Search for the cell housing the specified text and yield its [x, y] center coordinate. 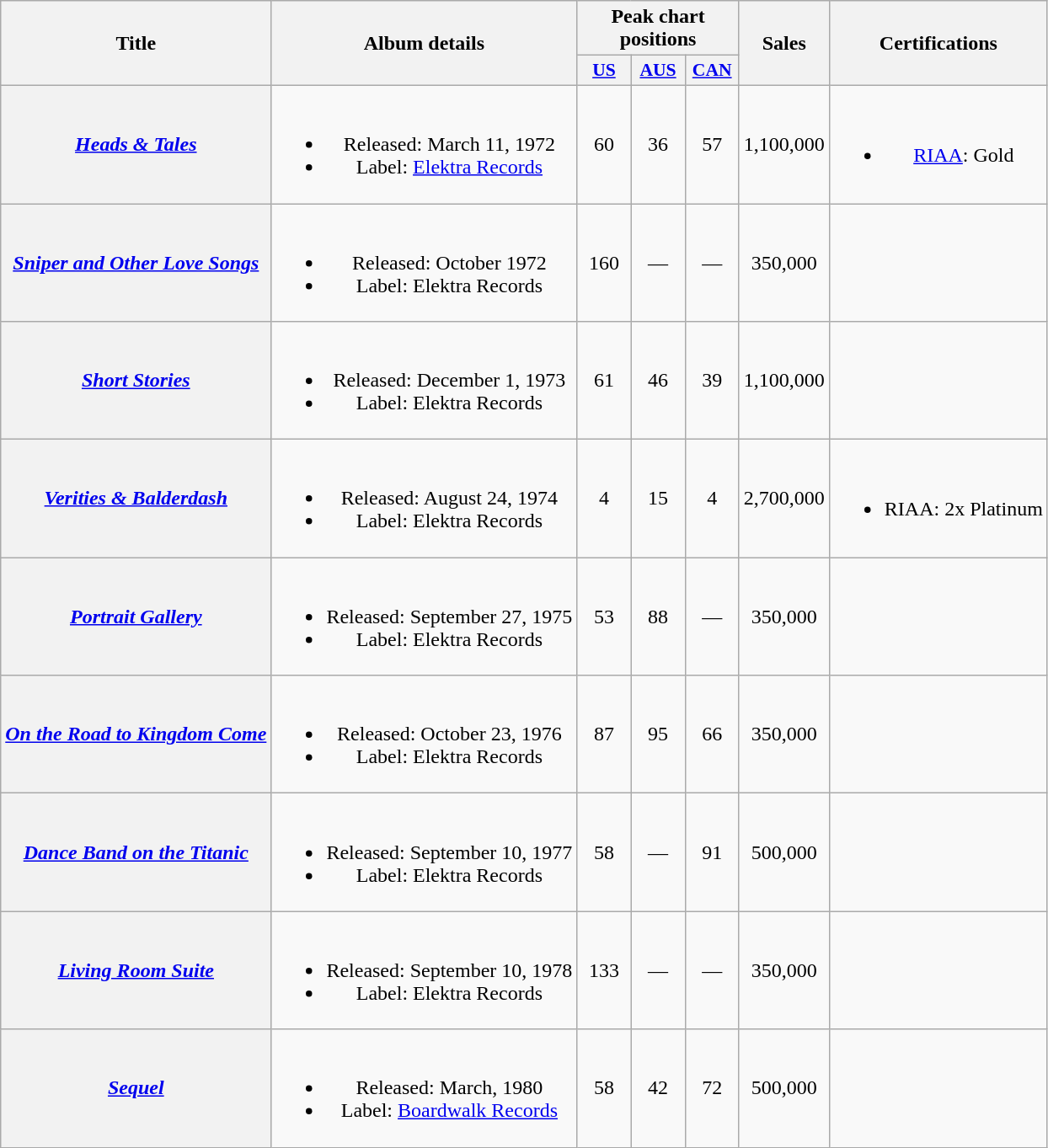
87 [604, 734]
Title [136, 44]
133 [604, 970]
57 [712, 144]
60 [604, 144]
72 [712, 1088]
Released: September 10, 1978Label: Elektra Records [425, 970]
Sequel [136, 1088]
Released: March, 1980Label: Boardwalk Records [425, 1088]
Released: December 1, 1973Label: Elektra Records [425, 381]
Released: September 10, 1977Label: Elektra Records [425, 852]
88 [658, 617]
US [604, 71]
Short Stories [136, 381]
91 [712, 852]
Peak chart positions [658, 29]
46 [658, 381]
Released: October 1972Label: Elektra Records [425, 263]
On the Road to Kingdom Come [136, 734]
Album details [425, 44]
Certifications [938, 44]
36 [658, 144]
RIAA: Gold [938, 144]
Verities & Balderdash [136, 499]
160 [604, 263]
Heads & Tales [136, 144]
RIAA: 2x Platinum [938, 499]
39 [712, 381]
Portrait Gallery [136, 617]
Sniper and Other Love Songs [136, 263]
61 [604, 381]
Released: October 23, 1976Label: Elektra Records [425, 734]
AUS [658, 71]
Sales [783, 44]
95 [658, 734]
Released: August 24, 1974Label: Elektra Records [425, 499]
53 [604, 617]
Living Room Suite [136, 970]
Released: March 11, 1972Label: Elektra Records [425, 144]
Released: September 27, 1975Label: Elektra Records [425, 617]
Dance Band on the Titanic [136, 852]
15 [658, 499]
66 [712, 734]
42 [658, 1088]
2,700,000 [783, 499]
CAN [712, 71]
